Return (X, Y) of the center of cell containing provided text 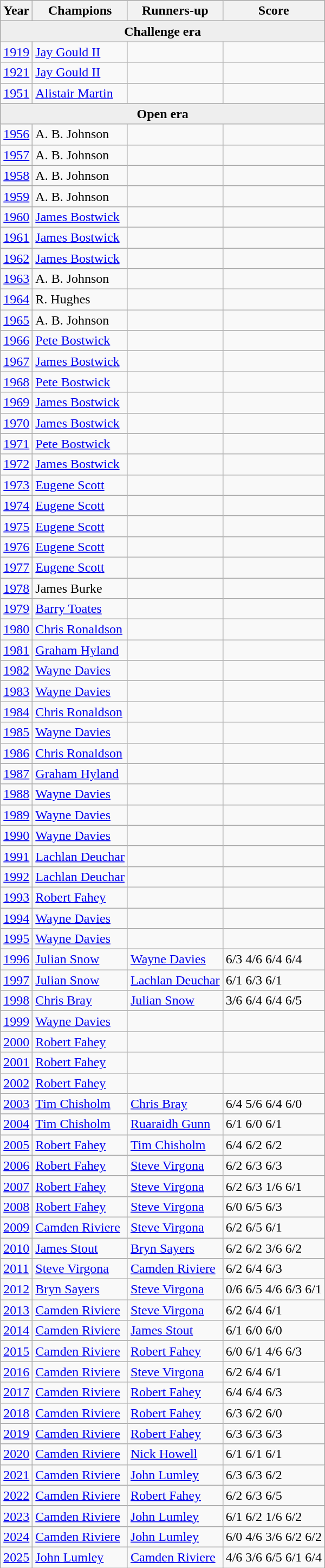
2000 (16, 1042)
1993 (16, 897)
1959 (16, 196)
6/4 6/2 6/2 (274, 1145)
James Burke (80, 588)
2022 (16, 1495)
2025 (16, 1557)
1988 (16, 794)
6/4 5/6 6/4 6/0 (274, 1104)
6/2 6/3 1/6 6/1 (274, 1186)
6/3 6/3 6/2 (274, 1475)
2008 (16, 1207)
1987 (16, 774)
1979 (16, 609)
1985 (16, 733)
1919 (16, 52)
2005 (16, 1145)
2001 (16, 1062)
1995 (16, 939)
1975 (16, 526)
1970 (16, 423)
1990 (16, 835)
Barry Toates (80, 609)
6/3 6/2 6/0 (274, 1413)
1967 (16, 361)
6/1 6/2 1/6 6/2 (274, 1516)
3/6 6/4 6/4 6/5 (274, 1001)
1978 (16, 588)
Score (274, 11)
6/2 6/3 6/5 (274, 1495)
6/2 6/3 6/3 (274, 1165)
1972 (16, 464)
Year (16, 11)
1963 (16, 279)
6/0 4/6 3/6 6/2 6/2 (274, 1537)
2011 (16, 1269)
6/1 6/3 6/1 (274, 980)
1986 (16, 753)
2016 (16, 1372)
1996 (16, 960)
0/6 6/5 4/6 6/3 6/1 (274, 1290)
1989 (16, 815)
2019 (16, 1434)
1997 (16, 980)
6/2 6/4 6/3 (274, 1269)
1999 (16, 1021)
6/2 6/2 3/6 6/2 (274, 1248)
6/2 6/5 6/1 (274, 1227)
1921 (16, 73)
1957 (16, 155)
Champions (80, 11)
6/1 6/0 6/1 (274, 1124)
2010 (16, 1248)
R. Hughes (80, 300)
2002 (16, 1083)
2013 (16, 1310)
2015 (16, 1351)
1994 (16, 918)
2018 (16, 1413)
1983 (16, 691)
1976 (16, 547)
1958 (16, 176)
2012 (16, 1290)
1965 (16, 320)
2009 (16, 1227)
6/1 6/0 6/0 (274, 1331)
2020 (16, 1454)
6/3 6/3 6/3 (274, 1434)
Ruaraidh Gunn (175, 1124)
1981 (16, 650)
6/1 6/1 6/1 (274, 1454)
1980 (16, 630)
2006 (16, 1165)
2003 (16, 1104)
1992 (16, 877)
1964 (16, 300)
2007 (16, 1186)
1969 (16, 403)
1982 (16, 671)
1966 (16, 341)
2004 (16, 1124)
1971 (16, 444)
2017 (16, 1392)
1961 (16, 237)
2023 (16, 1516)
6/4 6/4 6/3 (274, 1392)
4/6 3/6 6/5 6/1 6/4 (274, 1557)
2024 (16, 1537)
1962 (16, 258)
Challenge era (162, 31)
1998 (16, 1001)
1968 (16, 382)
1973 (16, 485)
1984 (16, 712)
1960 (16, 217)
1974 (16, 506)
1977 (16, 567)
1956 (16, 134)
6/0 6/5 6/3 (274, 1207)
6/3 4/6 6/4 6/4 (274, 960)
2021 (16, 1475)
Alistair Martin (80, 93)
Nick Howell (175, 1454)
Runners-up (175, 11)
Open era (162, 114)
1991 (16, 856)
6/0 6/1 4/6 6/3 (274, 1351)
1951 (16, 93)
2014 (16, 1331)
